Capture the cell that displays the provided text and extract its (x, y) central coordinate. 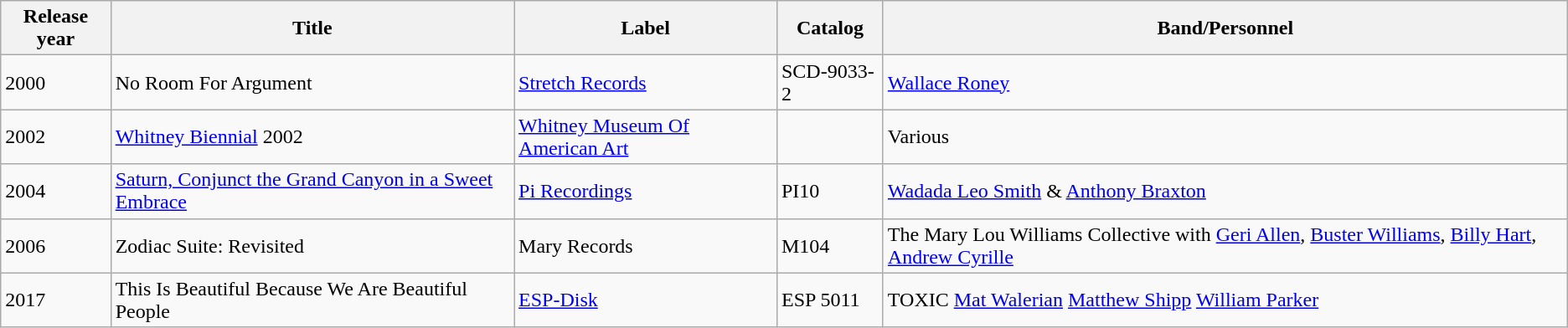
No Room For Argument (312, 82)
2006 (55, 246)
Release year (55, 28)
Wallace Roney (1225, 82)
ESP-Disk (646, 300)
Whitney Museum Of American Art (646, 137)
2017 (55, 300)
Catalog (829, 28)
TOXIC Mat Walerian Matthew Shipp William Parker (1225, 300)
Mary Records (646, 246)
Band/Personnel (1225, 28)
Zodiac Suite: Revisited (312, 246)
Stretch Records (646, 82)
PI10 (829, 191)
Whitney Biennial 2002 (312, 137)
2004 (55, 191)
Wadada Leo Smith & Anthony Braxton (1225, 191)
2002 (55, 137)
2000 (55, 82)
ESP 5011 (829, 300)
The Mary Lou Williams Collective with Geri Allen, Buster Williams, Billy Hart, Andrew Cyrille (1225, 246)
Label (646, 28)
SCD-9033-2 (829, 82)
Saturn, Conjunct the Grand Canyon in a Sweet Embrace (312, 191)
M104 (829, 246)
This Is Beautiful Because We Are Beautiful People (312, 300)
Pi Recordings (646, 191)
Title (312, 28)
Various (1225, 137)
